For the text-containing cell, return its midpoint in [x, y] coordinate format. 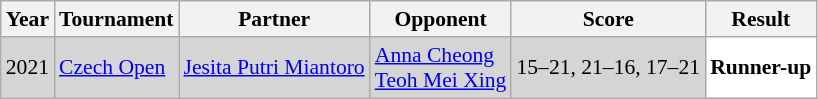
Czech Open [116, 68]
15–21, 21–16, 17–21 [608, 68]
2021 [28, 68]
Year [28, 19]
Partner [274, 19]
Anna Cheong Teoh Mei Xing [441, 68]
Jesita Putri Miantoro [274, 68]
Opponent [441, 19]
Score [608, 19]
Tournament [116, 19]
Runner-up [760, 68]
Result [760, 19]
